Provide the (X, Y) coordinate of the cell's center where the given text is located.  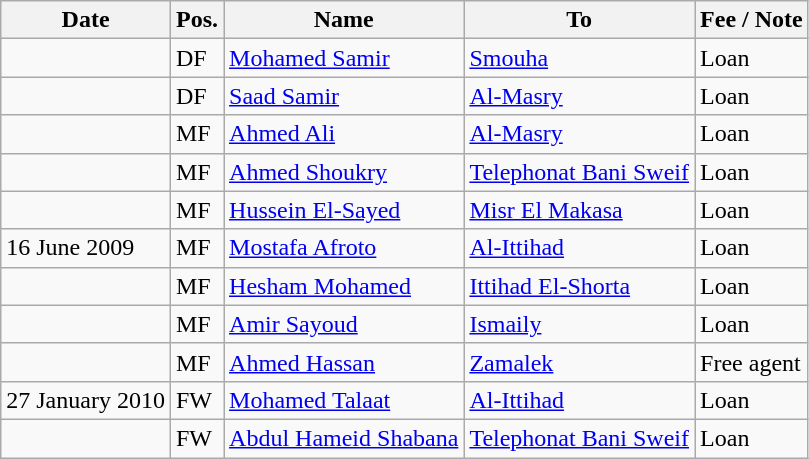
Fee / Note (752, 20)
Zamalek (580, 362)
Amir Sayoud (344, 324)
Free agent (752, 362)
Abdul Hameid Shabana (344, 438)
Ismaily (580, 324)
Name (344, 20)
Misr El Makasa (580, 210)
Ittihad El-Shorta (580, 286)
Mohamed Talaat (344, 400)
Mohamed Samir (344, 58)
Date (86, 20)
Mostafa Afroto (344, 248)
16 June 2009 (86, 248)
Hesham Mohamed (344, 286)
Smouha (580, 58)
27 January 2010 (86, 400)
Ahmed Ali (344, 134)
Saad Samir (344, 96)
To (580, 20)
Ahmed Hassan (344, 362)
Ahmed Shoukry (344, 172)
Hussein El-Sayed (344, 210)
Pos. (196, 20)
